Return the (X, Y) coordinate for the center point of the cell that contains the specified text.  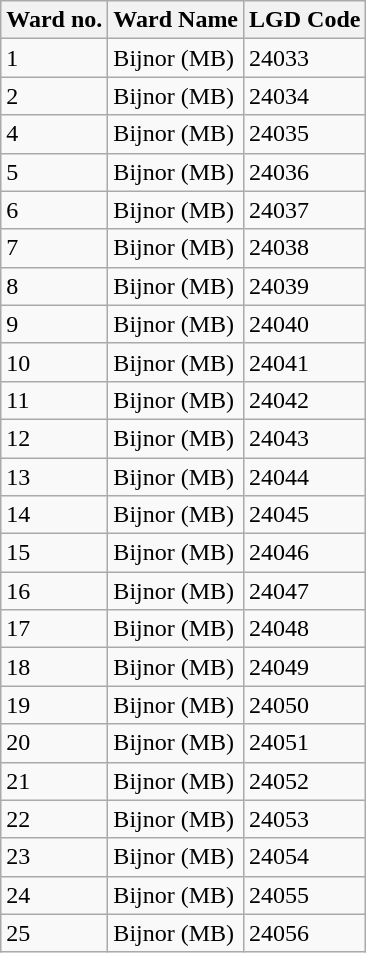
Ward no. (54, 20)
24050 (305, 705)
Ward Name (176, 20)
LGD Code (305, 20)
24036 (305, 172)
17 (54, 629)
7 (54, 248)
24045 (305, 515)
5 (54, 172)
24034 (305, 96)
18 (54, 667)
24 (54, 895)
13 (54, 477)
24055 (305, 895)
16 (54, 591)
24047 (305, 591)
24035 (305, 134)
12 (54, 438)
14 (54, 515)
8 (54, 286)
4 (54, 134)
24049 (305, 667)
2 (54, 96)
24054 (305, 857)
24046 (305, 553)
20 (54, 743)
24038 (305, 248)
24042 (305, 400)
24043 (305, 438)
15 (54, 553)
23 (54, 857)
24053 (305, 819)
1 (54, 58)
24048 (305, 629)
19 (54, 705)
24044 (305, 477)
24037 (305, 210)
24033 (305, 58)
24052 (305, 781)
24040 (305, 324)
6 (54, 210)
21 (54, 781)
9 (54, 324)
22 (54, 819)
24056 (305, 933)
24039 (305, 286)
24041 (305, 362)
24051 (305, 743)
10 (54, 362)
25 (54, 933)
11 (54, 400)
